Return the (X, Y) coordinate for the center point of the cell that contains the specified text.  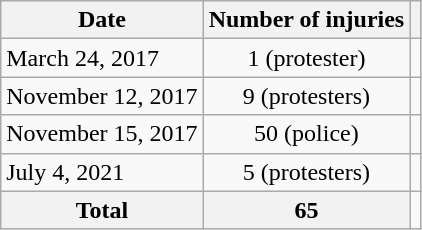
July 4, 2021 (102, 172)
Total (102, 210)
November 15, 2017 (102, 134)
Date (102, 20)
March 24, 2017 (102, 58)
50 (police) (306, 134)
9 (protesters) (306, 96)
Number of injuries (306, 20)
5 (protesters) (306, 172)
65 (306, 210)
1 (protester) (306, 58)
November 12, 2017 (102, 96)
